Scan for the cell matching the given text and deliver its [x, y] coordinate at center. 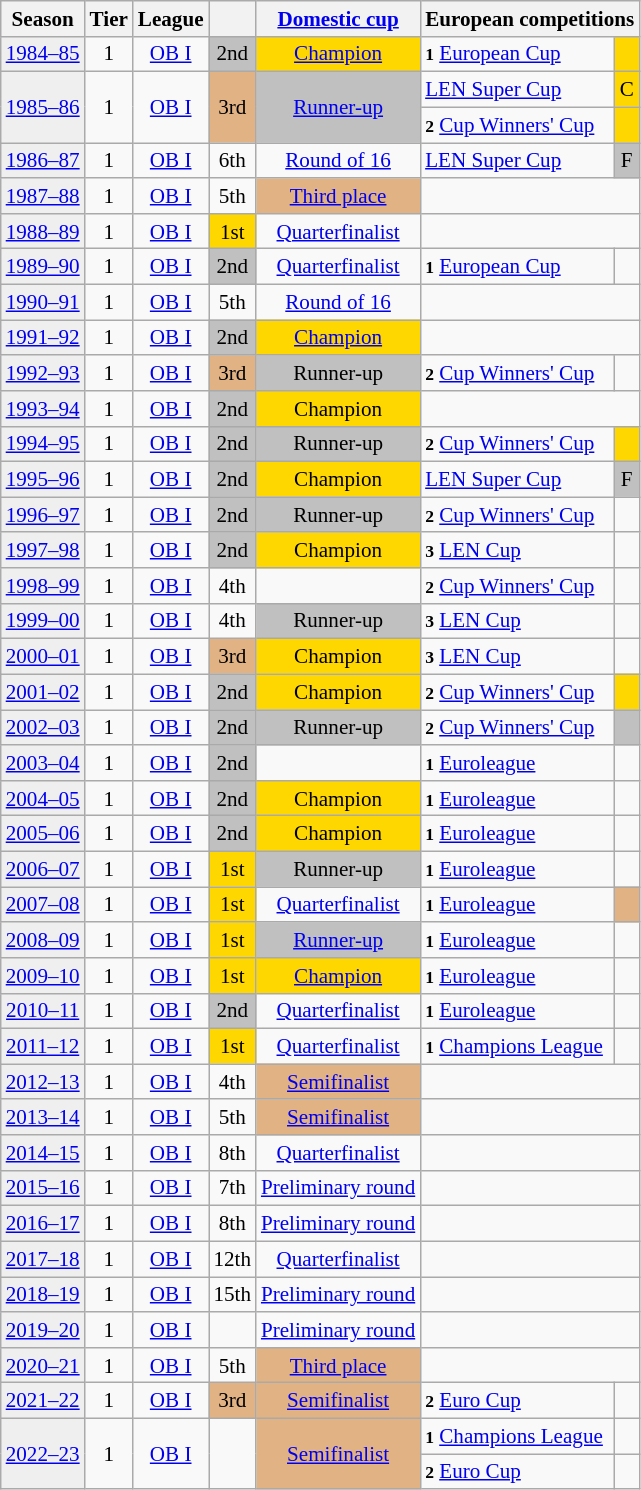
7th [232, 1188]
C [626, 90]
1995–96 [43, 480]
2022–23 [43, 1454]
1988–89 [43, 230]
Tier [109, 18]
2014–15 [43, 1152]
2010–11 [43, 1010]
1998–99 [43, 586]
2007–08 [43, 904]
1996–97 [43, 514]
2017–18 [43, 1258]
2004–05 [43, 798]
2021–22 [43, 1400]
2003–04 [43, 762]
1994–95 [43, 444]
15th [232, 1294]
2019–20 [43, 1330]
1985–86 [43, 108]
1986–87 [43, 160]
1987–88 [43, 196]
2020–21 [43, 1364]
2013–14 [43, 1116]
2002–03 [43, 728]
1984–85 [43, 54]
2011–12 [43, 1046]
2005–06 [43, 834]
12th [232, 1258]
1999–00 [43, 620]
Season [43, 18]
1993–94 [43, 408]
2018–19 [43, 1294]
2012–13 [43, 1082]
6th [232, 160]
Domestic cup [338, 18]
2009–10 [43, 976]
2016–17 [43, 1224]
2008–09 [43, 940]
1990–91 [43, 302]
1992–93 [43, 372]
European competitions [530, 18]
1989–90 [43, 266]
1997–98 [43, 550]
2001–02 [43, 692]
League [171, 18]
2015–16 [43, 1188]
2000–01 [43, 656]
1991–92 [43, 338]
2006–07 [43, 868]
